Find where the given text appears and provide that cell's center as [x, y] coordinate. 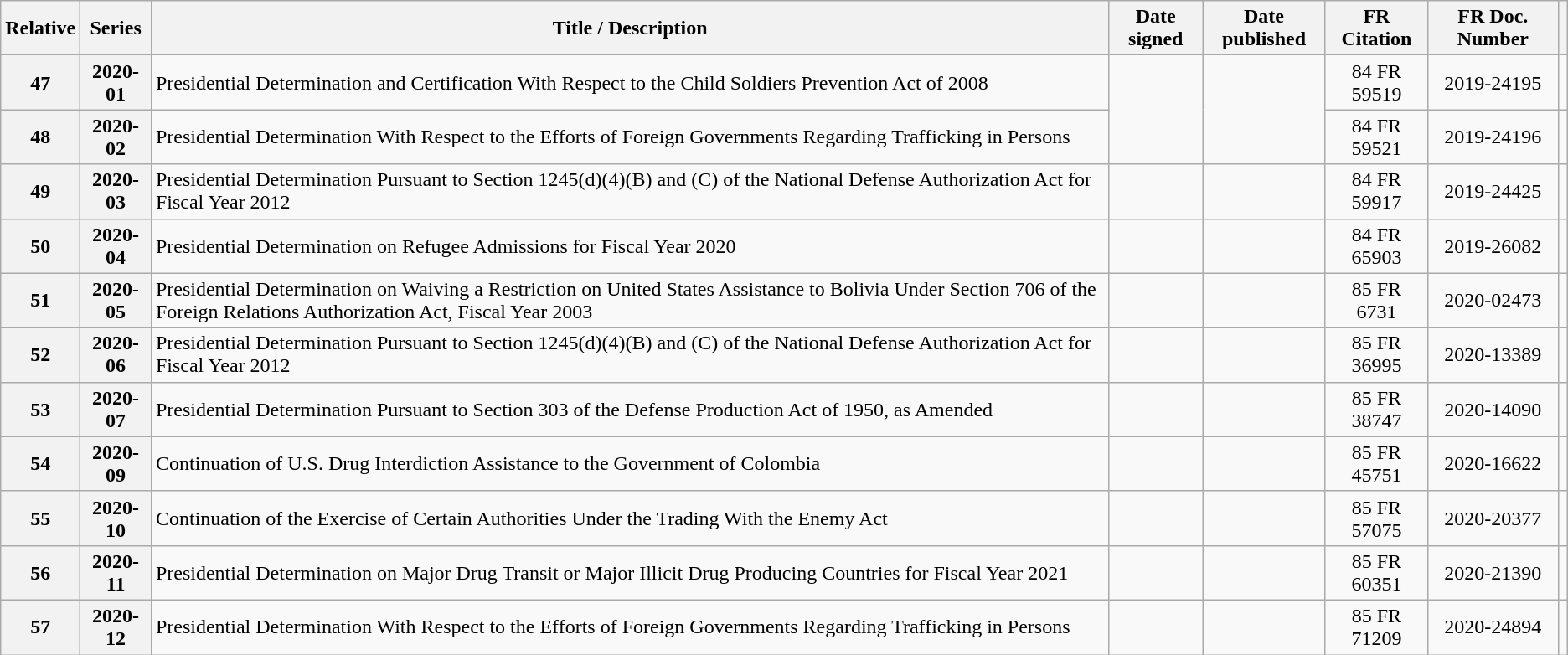
85 FR 71209 [1376, 627]
2020-02 [116, 137]
Continuation of the Exercise of Certain Authorities Under the Trading With the Enemy Act [630, 518]
2020-03 [116, 191]
53 [40, 409]
2020-21390 [1493, 573]
2020-07 [116, 409]
Presidential Determination Pursuant to Section 303 of the Defense Production Act of 1950, as Amended [630, 409]
2020-14090 [1493, 409]
2020-02473 [1493, 300]
FR Doc. Number [1493, 28]
85 FR 36995 [1376, 355]
Continuation of U.S. Drug Interdiction Assistance to the Government of Colombia [630, 464]
48 [40, 137]
54 [40, 464]
2020-13389 [1493, 355]
55 [40, 518]
2020-10 [116, 518]
49 [40, 191]
Date published [1265, 28]
2019-24196 [1493, 137]
2019-26082 [1493, 246]
51 [40, 300]
2020-11 [116, 573]
Presidential Determination on Refugee Admissions for Fiscal Year 2020 [630, 246]
2020-16622 [1493, 464]
50 [40, 246]
84 FR 59519 [1376, 82]
2020-12 [116, 627]
2020-06 [116, 355]
47 [40, 82]
2020-05 [116, 300]
2020-20377 [1493, 518]
2020-09 [116, 464]
Presidential Determination and Certification With Respect to the Child Soldiers Prevention Act of 2008 [630, 82]
2020-04 [116, 246]
Presidential Determination on Major Drug Transit or Major Illicit Drug Producing Countries for Fiscal Year 2021 [630, 573]
2019-24425 [1493, 191]
2020-24894 [1493, 627]
Relative [40, 28]
84 FR 59521 [1376, 137]
52 [40, 355]
85 FR 45751 [1376, 464]
85 FR 38747 [1376, 409]
85 FR 6731 [1376, 300]
Series [116, 28]
2020-01 [116, 82]
84 FR 65903 [1376, 246]
2019-24195 [1493, 82]
84 FR 59917 [1376, 191]
Title / Description [630, 28]
57 [40, 627]
56 [40, 573]
Date signed [1156, 28]
85 FR 57075 [1376, 518]
85 FR 60351 [1376, 573]
FR Citation [1376, 28]
